Output the (x, y) coordinate of the center of the cell containing the given text.  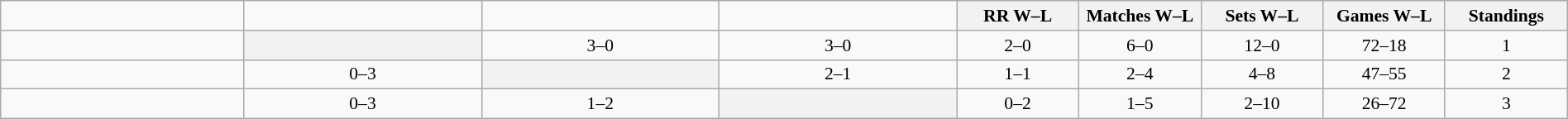
Games W–L (1384, 16)
2–1 (837, 74)
2 (1506, 74)
1–5 (1140, 104)
47–55 (1384, 74)
RR W–L (1018, 16)
2–4 (1140, 74)
6–0 (1140, 45)
1–1 (1018, 74)
Sets W–L (1262, 16)
4–8 (1262, 74)
Matches W–L (1140, 16)
1 (1506, 45)
72–18 (1384, 45)
2–10 (1262, 104)
0–2 (1018, 104)
Standings (1506, 16)
12–0 (1262, 45)
2–0 (1018, 45)
3 (1506, 104)
26–72 (1384, 104)
1–2 (600, 104)
